Determine the [X, Y] coordinate at the center of the cell enclosing the given text.  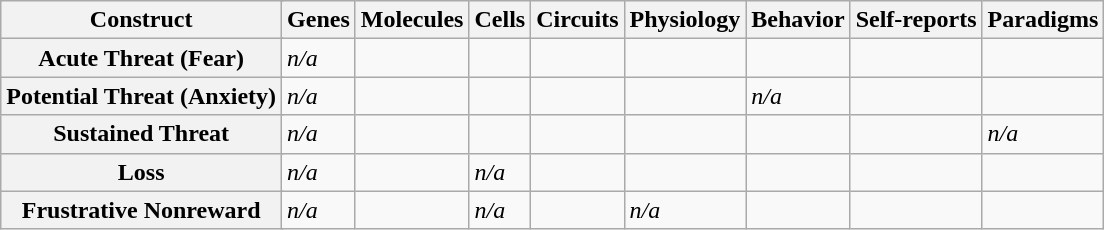
Physiology [685, 20]
Cells [500, 20]
Sustained Threat [142, 134]
Acute Threat (Fear) [142, 58]
Construct [142, 20]
Paradigms [1043, 20]
Loss [142, 172]
Potential Threat (Anxiety) [142, 96]
Circuits [578, 20]
Genes [319, 20]
Self-reports [916, 20]
Behavior [798, 20]
Frustrative Nonreward [142, 210]
Molecules [412, 20]
